Return the [x, y] coordinate for the center point of the cell that contains the specified text.  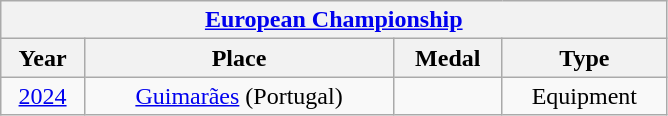
Place [238, 58]
Type [584, 58]
European Championship [334, 20]
2024 [43, 96]
Medal [448, 58]
Year [43, 58]
Guimarães (Portugal) [238, 96]
Equipment [584, 96]
